From the cell containing the given text, extract its center point as (x, y) coordinate. 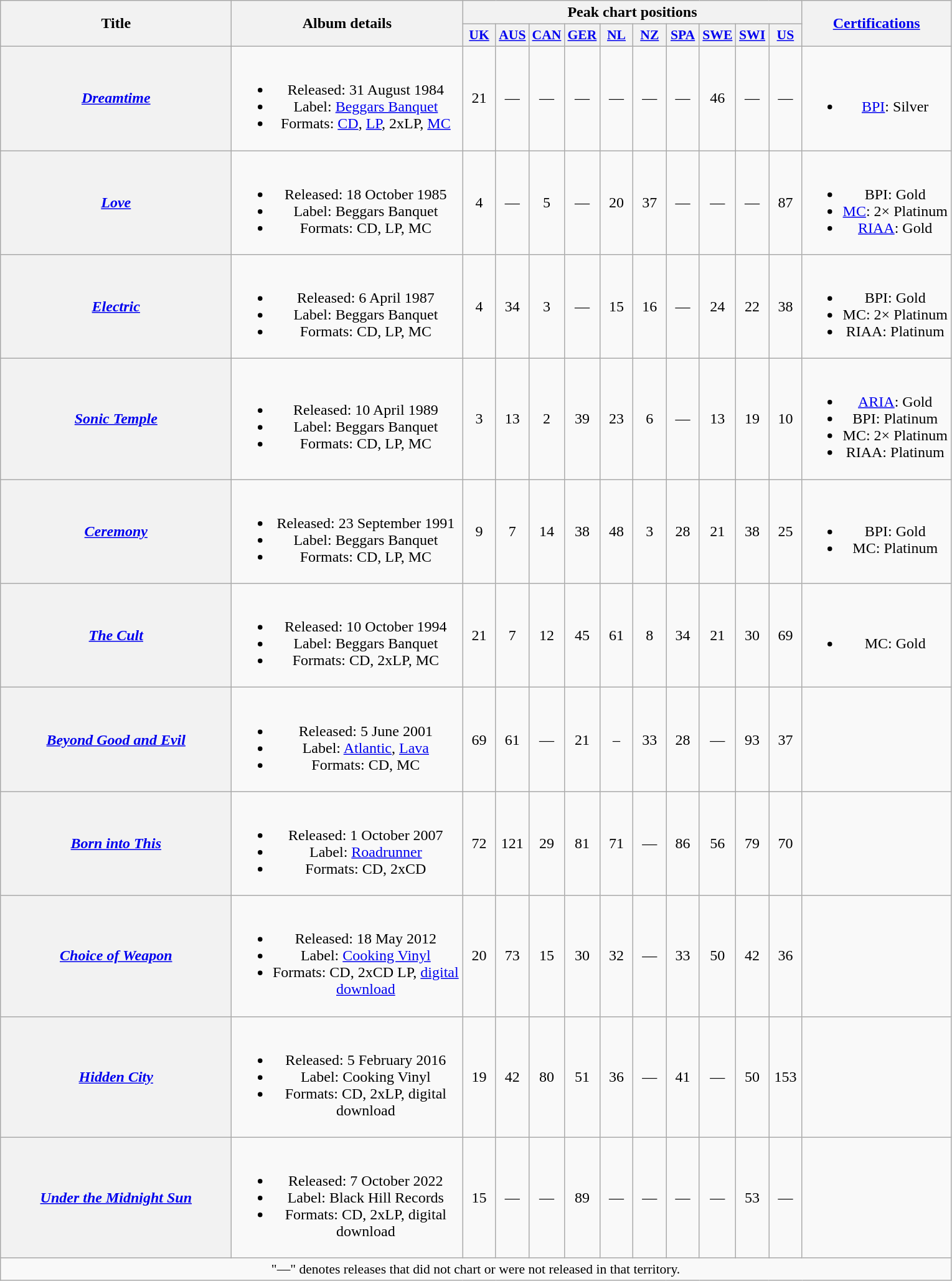
BPI: GoldMC: Platinum (877, 532)
Released: 1 October 2007Label: RoadrunnerFormats: CD, 2xCD (347, 843)
9 (479, 532)
"—" denotes releases that did not chart or were not released in that territory. (476, 1269)
Certifications (877, 24)
Released: 6 April 1987Label: Beggars BanquetFormats: CD, LP, MC (347, 306)
81 (582, 843)
45 (582, 635)
93 (752, 740)
6 (650, 419)
SWE (717, 35)
153 (786, 1077)
Title (116, 24)
Released: 10 October 1994Label: Beggars BanquetFormats: CD, 2xLP, MC (347, 635)
– (616, 740)
10 (786, 419)
8 (650, 635)
22 (752, 306)
51 (582, 1077)
121 (512, 843)
79 (752, 843)
80 (547, 1077)
Released: 31 August 1984Label: Beggars BanquetFormats: CD, LP, 2xLP, MC (347, 98)
71 (616, 843)
Released: 5 February 2016Label: Cooking VinylFormats: CD, 2xLP, digital download (347, 1077)
23 (616, 419)
24 (717, 306)
BPI: GoldMC: 2× PlatinumRIAA: Platinum (877, 306)
39 (582, 419)
Released: 23 September 1991Label: Beggars BanquetFormats: CD, LP, MC (347, 532)
CAN (547, 35)
48 (616, 532)
89 (582, 1198)
5 (547, 203)
GER (582, 35)
SPA (682, 35)
53 (752, 1198)
86 (682, 843)
16 (650, 306)
Love (116, 203)
73 (512, 956)
Ceremony (116, 532)
BPI: GoldMC: 2× PlatinumRIAA: Gold (877, 203)
Hidden City (116, 1077)
Released: 7 October 2022Label: Black Hill RecordsFormats: CD, 2xLP, digital download (347, 1198)
UK (479, 35)
2 (547, 419)
Dreamtime (116, 98)
46 (717, 98)
Beyond Good and Evil (116, 740)
25 (786, 532)
NZ (650, 35)
41 (682, 1077)
56 (717, 843)
Released: 10 April 1989Label: Beggars BanquetFormats: CD, LP, MC (347, 419)
Sonic Temple (116, 419)
BPI: Silver (877, 98)
Electric (116, 306)
Under the Midnight Sun (116, 1198)
US (786, 35)
14 (547, 532)
NL (616, 35)
29 (547, 843)
Released: 18 October 1985Label: Beggars BanquetFormats: CD, LP, MC (347, 203)
SWI (752, 35)
87 (786, 203)
Peak chart positions (633, 12)
MC: Gold (877, 635)
AUS (512, 35)
Released: 5 June 2001Label: Atlantic, LavaFormats: CD, MC (347, 740)
12 (547, 635)
ARIA: GoldBPI: PlatinumMC: 2× PlatinumRIAA: Platinum (877, 419)
70 (786, 843)
Album details (347, 24)
Born into This (116, 843)
32 (616, 956)
The Cult (116, 635)
72 (479, 843)
Released: 18 May 2012Label: Cooking VinylFormats: CD, 2xCD LP, digital download (347, 956)
Choice of Weapon (116, 956)
